From the cell containing the given text, extract its center point as (X, Y) coordinate. 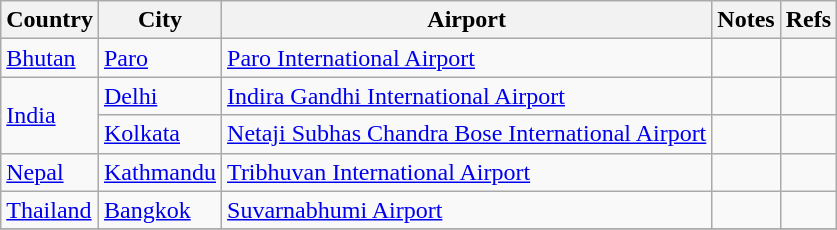
Netaji Subhas Chandra Bose International Airport (467, 134)
Thailand (50, 210)
Bhutan (50, 58)
Nepal (50, 172)
Tribhuvan International Airport (467, 172)
Suvarnabhumi Airport (467, 210)
Notes (746, 20)
Country (50, 20)
India (50, 115)
Indira Gandhi International Airport (467, 96)
Refs (808, 20)
Airport (467, 20)
Paro International Airport (467, 58)
Delhi (160, 96)
Paro (160, 58)
City (160, 20)
Kolkata (160, 134)
Bangkok (160, 210)
Kathmandu (160, 172)
